For the text-containing cell, return its midpoint in [X, Y] coordinate format. 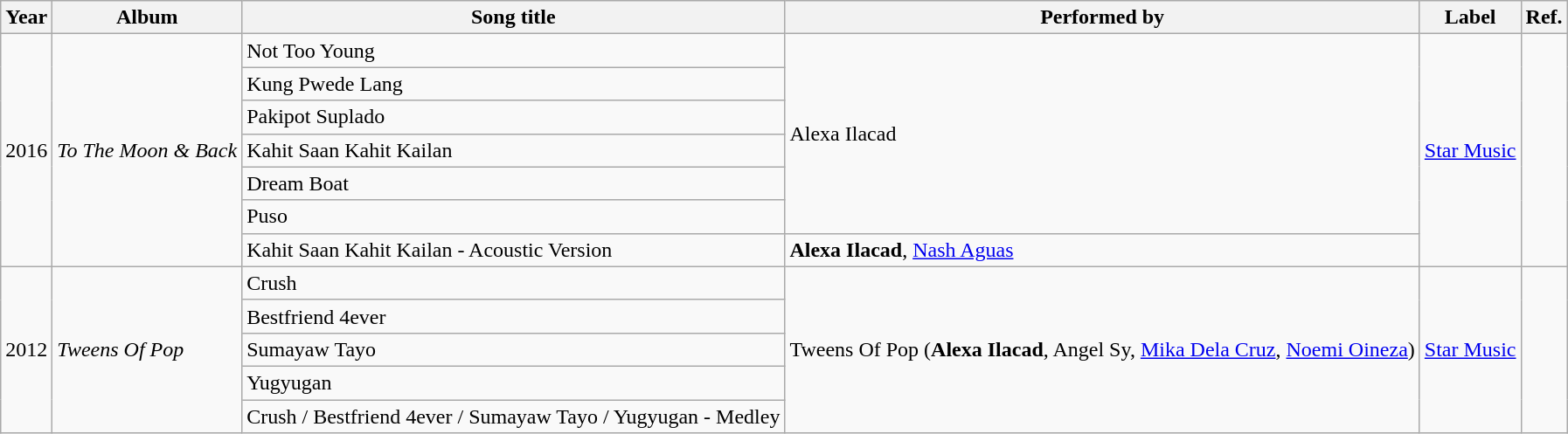
To The Moon & Back [147, 150]
Tweens Of Pop (Alexa Ilacad, Angel Sy, Mika Dela Cruz, Noemi Oineza) [1102, 349]
Alexa Ilacad [1102, 134]
Year [26, 17]
Performed by [1102, 17]
Bestfriend 4ever [514, 316]
2012 [26, 349]
2016 [26, 150]
Puso [514, 217]
Song title [514, 17]
Label [1470, 17]
Crush / Bestfriend 4ever / Sumayaw Tayo / Yugyugan - Medley [514, 417]
Kung Pwede Lang [514, 84]
Sumayaw Tayo [514, 349]
Album [147, 17]
Crush [514, 283]
Dream Boat [514, 183]
Alexa Ilacad, Nash Aguas [1102, 250]
Kahit Saan Kahit Kailan - Acoustic Version [514, 250]
Ref. [1544, 17]
Tweens Of Pop [147, 349]
Yugyugan [514, 382]
Pakipot Suplado [514, 117]
Kahit Saan Kahit Kailan [514, 150]
Not Too Young [514, 51]
